Capture the cell that displays the provided text and extract its [X, Y] central coordinate. 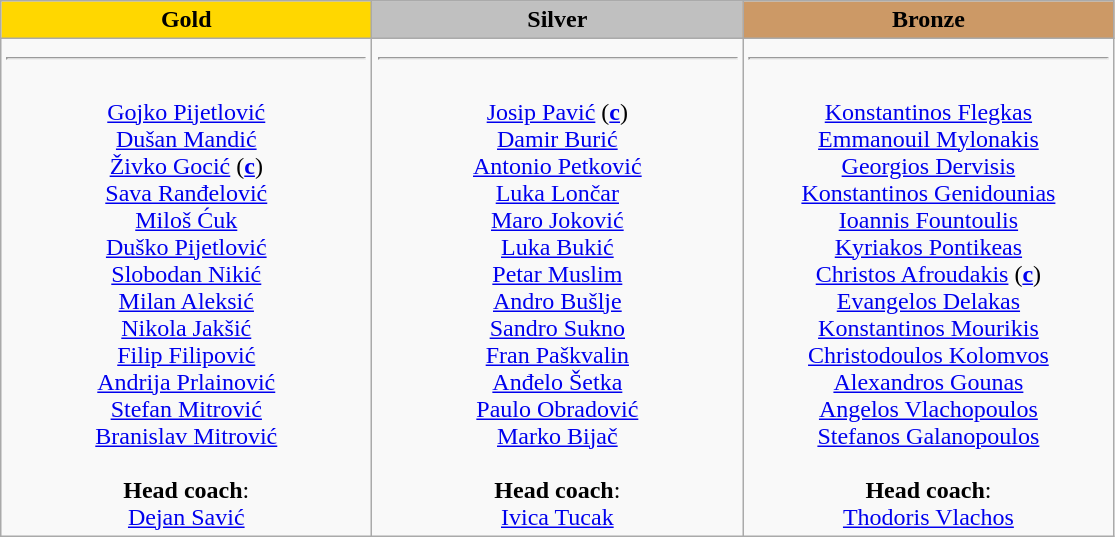
Gold [186, 20]
Silver [558, 20]
Bronze [928, 20]
